Return [x, y] of the center of cell containing provided text 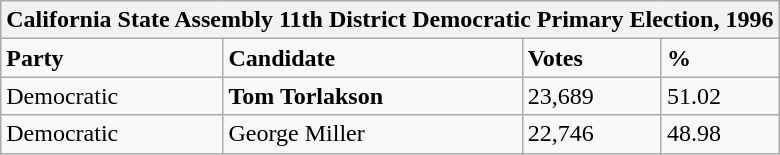
% [720, 58]
George Miller [372, 134]
Candidate [372, 58]
Tom Torlakson [372, 96]
Votes [592, 58]
48.98 [720, 134]
Party [112, 58]
23,689 [592, 96]
51.02 [720, 96]
California State Assembly 11th District Democratic Primary Election, 1996 [390, 20]
22,746 [592, 134]
